Search for the cell housing the specified text and yield its (X, Y) center coordinate. 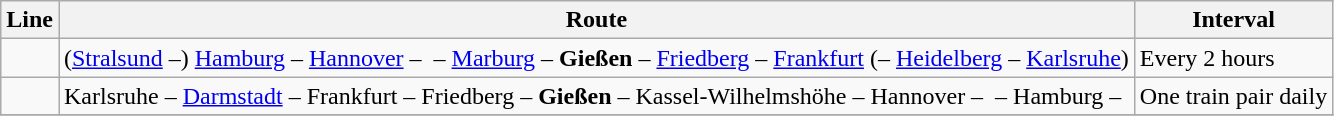
Karlsruhe – Darmstadt – Frankfurt – Friedberg – Gießen – Kassel-Wilhelmshöhe – Hannover – – Hamburg – (596, 96)
Interval (1233, 20)
Line (30, 20)
Every 2 hours (1233, 58)
(Stralsund –) Hamburg – Hannover – – Marburg – Gießen – Friedberg – Frankfurt (– Heidelberg – Karlsruhe) (596, 58)
Route (596, 20)
One train pair daily (1233, 96)
